Extract the [X, Y] coordinate from the center of the cell holding the provided text.  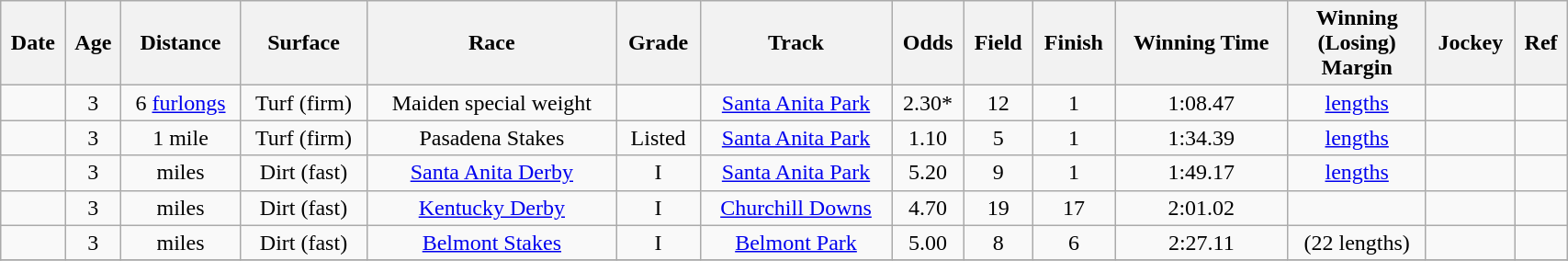
Race [492, 43]
Ref [1541, 43]
1:34.39 [1201, 138]
1.10 [928, 138]
5.20 [928, 173]
2.30* [928, 103]
Kentucky Derby [492, 208]
1:08.47 [1201, 103]
6 furlongs [181, 103]
Date [33, 43]
Santa Anita Derby [492, 173]
Winning Time [1201, 43]
Age [94, 43]
Pasadena Stakes [492, 138]
Surface [303, 43]
Winning(Losing)Margin [1357, 43]
17 [1073, 208]
Odds [928, 43]
(22 lengths) [1357, 243]
1 mile [181, 138]
Track [795, 43]
1:49.17 [1201, 173]
2:01.02 [1201, 208]
Field [998, 43]
Listed [658, 138]
2:27.11 [1201, 243]
9 [998, 173]
Churchill Downs [795, 208]
Belmont Park [795, 243]
Belmont Stakes [492, 243]
Grade [658, 43]
12 [998, 103]
8 [998, 243]
Maiden special weight [492, 103]
Finish [1073, 43]
6 [1073, 243]
4.70 [928, 208]
Jockey [1470, 43]
5 [998, 138]
Distance [181, 43]
19 [998, 208]
5.00 [928, 243]
